Pinpoint the cell where the given text exists, returning its [x, y] midpoint coordinate. 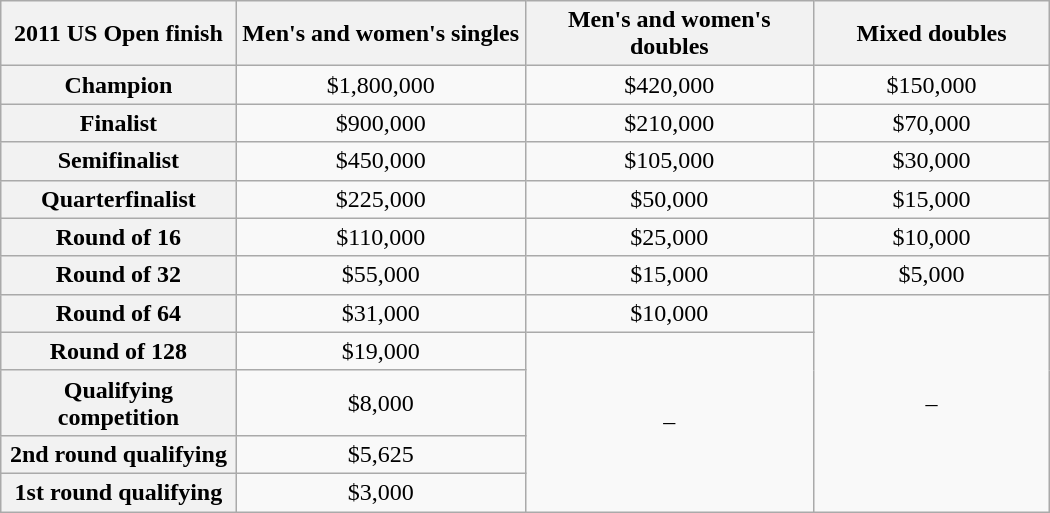
$450,000 [380, 161]
$31,000 [380, 313]
Men's and women's doubles [670, 34]
Men's and women's singles [380, 34]
$70,000 [932, 123]
$5,625 [380, 454]
Round of 64 [118, 313]
Qualifying competition [118, 402]
$3,000 [380, 492]
Champion [118, 85]
$19,000 [380, 351]
$25,000 [670, 237]
1st round qualifying [118, 492]
$8,000 [380, 402]
$900,000 [380, 123]
$105,000 [670, 161]
Finalist [118, 123]
$225,000 [380, 199]
$150,000 [932, 85]
2011 US Open finish [118, 34]
Round of 128 [118, 351]
$55,000 [380, 275]
$5,000 [932, 275]
Round of 16 [118, 237]
$210,000 [670, 123]
$30,000 [932, 161]
2nd round qualifying [118, 454]
Semifinalist [118, 161]
$50,000 [670, 199]
$1,800,000 [380, 85]
$420,000 [670, 85]
Mixed doubles [932, 34]
Quarterfinalist [118, 199]
$110,000 [380, 237]
Round of 32 [118, 275]
